Extract the (x, y) coordinate from the center of the cell holding the provided text.  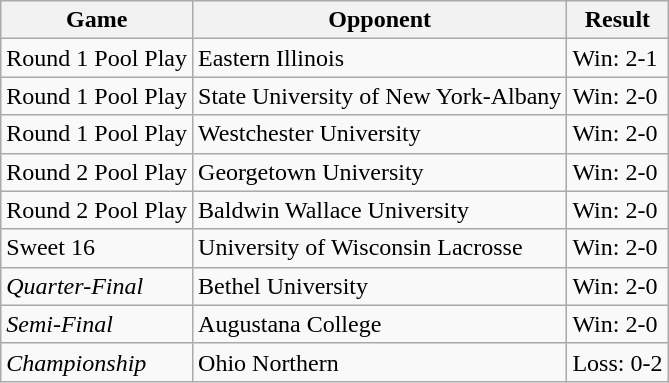
Semi-Final (97, 324)
Ohio Northern (380, 362)
Quarter-Final (97, 286)
Eastern Illinois (380, 58)
Westchester University (380, 134)
Opponent (380, 20)
Georgetown University (380, 172)
Augustana College (380, 324)
Bethel University (380, 286)
University of Wisconsin Lacrosse (380, 248)
Baldwin Wallace University (380, 210)
Sweet 16 (97, 248)
Loss: 0-2 (618, 362)
Championship (97, 362)
Result (618, 20)
Game (97, 20)
Win: 2-1 (618, 58)
State University of New York-Albany (380, 96)
